Return (x, y) of the center of cell containing provided text 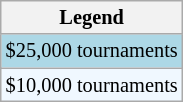
Legend (92, 17)
$10,000 tournaments (92, 85)
$25,000 tournaments (92, 51)
